For the text-containing cell, return its midpoint in (X, Y) coordinate format. 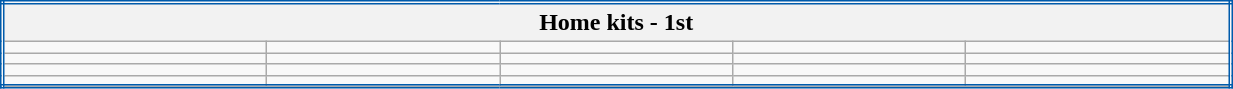
Home kits - 1st (616, 22)
